Output the (X, Y) coordinate of the center of the cell containing the given text.  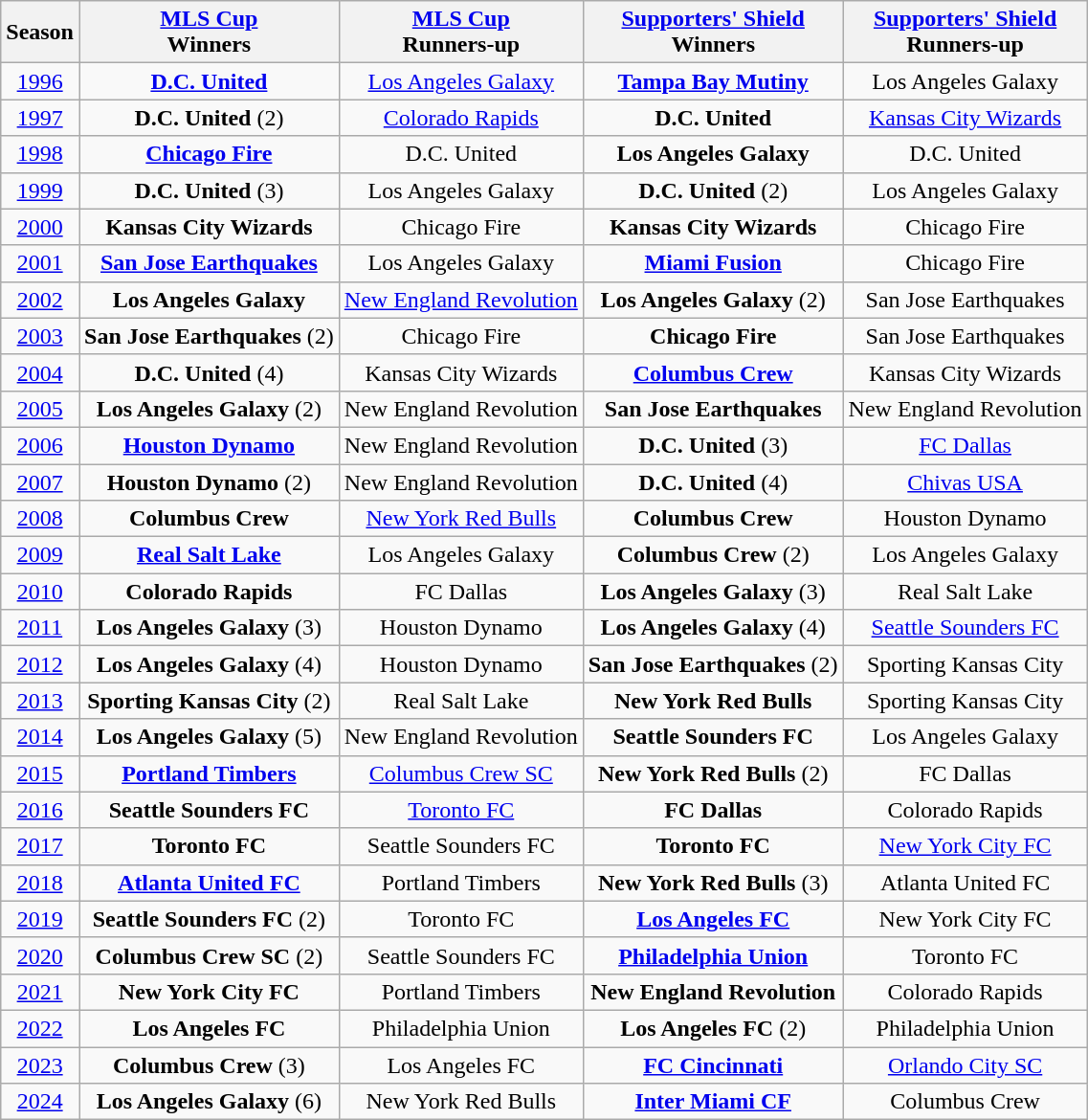
MLS CupRunners-up (461, 33)
2014 (40, 737)
Supporters' ShieldWinners (713, 33)
2004 (40, 372)
2000 (40, 227)
Los Angeles Galaxy (5) (209, 737)
Seattle Sounders FC (2) (209, 919)
Columbus Crew SC (461, 773)
2016 (40, 810)
Houston Dynamo (2) (209, 482)
2019 (40, 919)
2011 (40, 628)
2009 (40, 555)
Sporting Kansas City (2) (209, 701)
1997 (40, 118)
2017 (40, 846)
2007 (40, 482)
2018 (40, 883)
2001 (40, 263)
Miami Fusion (713, 263)
MLS CupWinners (209, 33)
2015 (40, 773)
1999 (40, 190)
2013 (40, 701)
2021 (40, 992)
Chivas USA (965, 482)
2020 (40, 955)
Columbus Crew SC (2) (209, 955)
2022 (40, 1028)
2003 (40, 336)
1998 (40, 154)
Columbus Crew (3) (209, 1065)
Season (40, 33)
2002 (40, 300)
Inter Miami CF (713, 1102)
FC Cincinnati (713, 1065)
2008 (40, 519)
2023 (40, 1065)
1996 (40, 81)
New York Red Bulls (2) (713, 773)
Supporters' ShieldRunners-up (965, 33)
Los Angeles FC (2) (713, 1028)
2012 (40, 664)
Los Angeles Galaxy (6) (209, 1102)
Tampa Bay Mutiny (713, 81)
Columbus Crew (2) (713, 555)
New York Red Bulls (3) (713, 883)
2010 (40, 592)
2006 (40, 445)
2024 (40, 1102)
Orlando City SC (965, 1065)
2005 (40, 409)
